For the text-containing cell, return its midpoint in [X, Y] coordinate format. 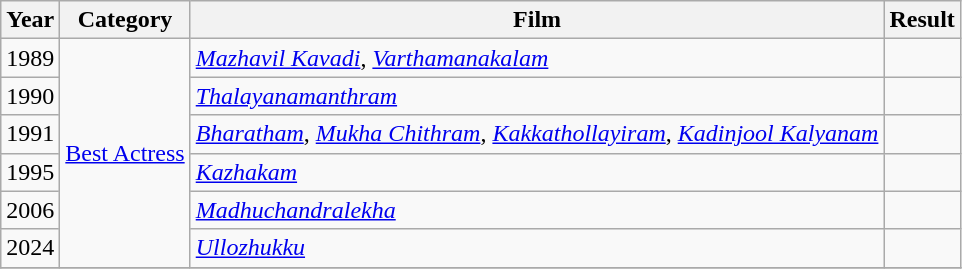
2024 [30, 248]
Kazhakam [537, 172]
2006 [30, 210]
Year [30, 20]
Bharatham, Mukha Chithram, Kakkathollayiram, Kadinjool Kalyanam [537, 134]
Result [922, 20]
1990 [30, 96]
Film [537, 20]
Ullozhukku [537, 248]
1995 [30, 172]
Thalayanamanthram [537, 96]
Best Actress [125, 153]
Mazhavil Kavadi, Varthamanakalam [537, 58]
Category [125, 20]
Madhuchandralekha [537, 210]
1989 [30, 58]
1991 [30, 134]
